Return the (X, Y) coordinate for the center point of the cell that contains the specified text.  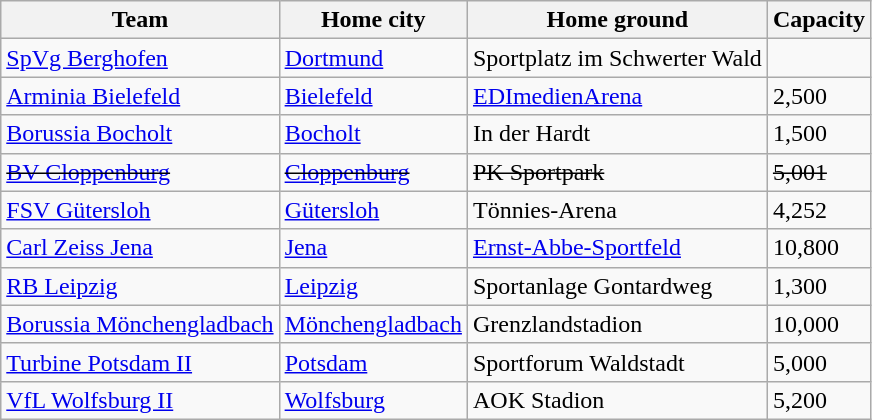
Ernst-Abbe-Sportfeld (617, 248)
AOK Stadion (617, 400)
FSV Gütersloh (140, 210)
Sportforum Waldstadt (617, 362)
Mönchengladbach (373, 324)
Team (140, 20)
Sportplatz im Schwerter Wald (617, 58)
Arminia Bielefeld (140, 96)
Potsdam (373, 362)
Turbine Potsdam II (140, 362)
Cloppenburg (373, 172)
Tönnies-Arena (617, 210)
Jena (373, 248)
SpVg Berghofen (140, 58)
Home ground (617, 20)
1,500 (818, 134)
Bielefeld (373, 96)
2,500 (818, 96)
4,252 (818, 210)
10,000 (818, 324)
In der Hardt (617, 134)
Gütersloh (373, 210)
Borussia Mönchengladbach (140, 324)
10,800 (818, 248)
Wolfsburg (373, 400)
Dortmund (373, 58)
Capacity (818, 20)
EDImedienArena (617, 96)
1,300 (818, 286)
Carl Zeiss Jena (140, 248)
RB Leipzig (140, 286)
Leipzig (373, 286)
5,200 (818, 400)
Home city (373, 20)
Sportanlage Gontardweg (617, 286)
BV Cloppenburg (140, 172)
5,001 (818, 172)
Borussia Bocholt (140, 134)
Grenzlandstadion (617, 324)
5,000 (818, 362)
Bocholt (373, 134)
VfL Wolfsburg II (140, 400)
PK Sportpark (617, 172)
